Scan for the cell matching the given text and deliver its (X, Y) coordinate at center. 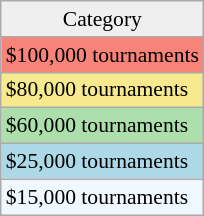
$100,000 tournaments (102, 55)
$15,000 tournaments (102, 197)
$80,000 tournaments (102, 90)
$60,000 tournaments (102, 126)
Category (102, 19)
$25,000 tournaments (102, 162)
